Capture the cell that displays the provided text and extract its [x, y] central coordinate. 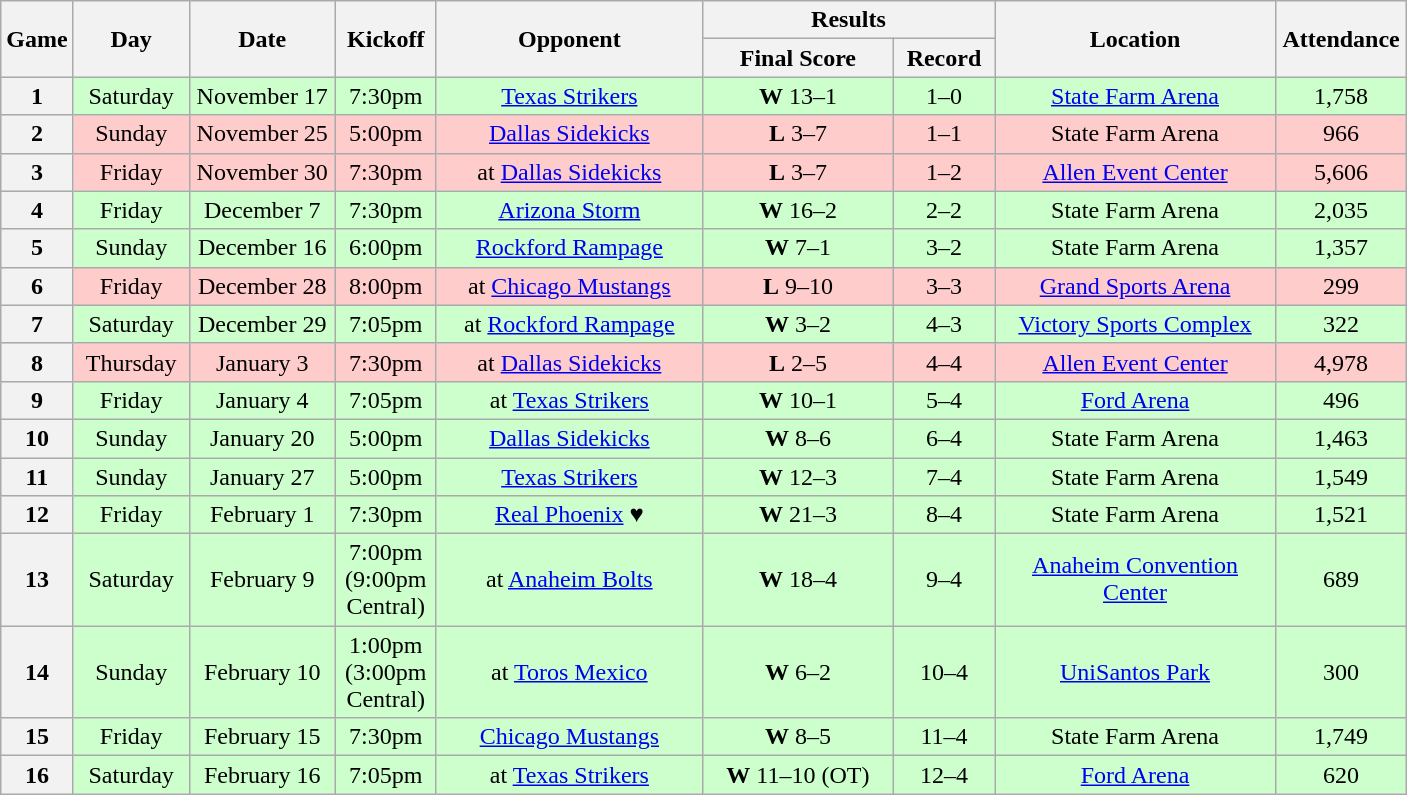
at Chicago Mustangs [569, 286]
14 [37, 672]
W 8–6 [798, 438]
15 [37, 737]
4–3 [944, 324]
W 13–1 [798, 96]
February 15 [262, 737]
at Rockford Rampage [569, 324]
February 9 [262, 580]
Rockford Rampage [569, 248]
February 1 [262, 515]
9–4 [944, 580]
November 17 [262, 96]
L 2–5 [798, 362]
W 10–1 [798, 400]
620 [1342, 775]
2–2 [944, 210]
10–4 [944, 672]
January 20 [262, 438]
1,463 [1342, 438]
7:00pm(9:00pm Central) [386, 580]
1,549 [1342, 477]
February 10 [262, 672]
W 7–1 [798, 248]
5,606 [1342, 172]
Opponent [569, 39]
689 [1342, 580]
L 9–10 [798, 286]
11 [37, 477]
7 [37, 324]
2,035 [1342, 210]
12 [37, 515]
W 8–5 [798, 737]
W 3–2 [798, 324]
1–0 [944, 96]
December 7 [262, 210]
3 [37, 172]
Chicago Mustangs [569, 737]
Game [37, 39]
10 [37, 438]
6:00pm [386, 248]
8:00pm [386, 286]
1,758 [1342, 96]
December 29 [262, 324]
November 30 [262, 172]
4–4 [944, 362]
4,978 [1342, 362]
496 [1342, 400]
Victory Sports Complex [1134, 324]
12–4 [944, 775]
W 18–4 [798, 580]
1 [37, 96]
966 [1342, 134]
1,357 [1342, 248]
11–4 [944, 737]
1,521 [1342, 515]
322 [1342, 324]
Location [1134, 39]
1,749 [1342, 737]
January 4 [262, 400]
W 12–3 [798, 477]
5–4 [944, 400]
299 [1342, 286]
Kickoff [386, 39]
W 16–2 [798, 210]
8–4 [944, 515]
W 11–10 (OT) [798, 775]
February 16 [262, 775]
W 21–3 [798, 515]
5 [37, 248]
at Toros Mexico [569, 672]
Arizona Storm [569, 210]
1:00pm(3:00pm Central) [386, 672]
3–3 [944, 286]
Attendance [1342, 39]
Date [262, 39]
1–1 [944, 134]
9 [37, 400]
W 6–2 [798, 672]
6 [37, 286]
Anaheim Convention Center [1134, 580]
7–4 [944, 477]
Thursday [131, 362]
Final Score [798, 58]
January 27 [262, 477]
13 [37, 580]
8 [37, 362]
4 [37, 210]
December 28 [262, 286]
16 [37, 775]
Record [944, 58]
Real Phoenix ♥ [569, 515]
UniSantos Park [1134, 672]
300 [1342, 672]
Grand Sports Arena [1134, 286]
1–2 [944, 172]
January 3 [262, 362]
at Anaheim Bolts [569, 580]
6–4 [944, 438]
Results [848, 20]
3–2 [944, 248]
December 16 [262, 248]
2 [37, 134]
November 25 [262, 134]
Day [131, 39]
